Output the (x, y) coordinate of the center of the cell containing the given text.  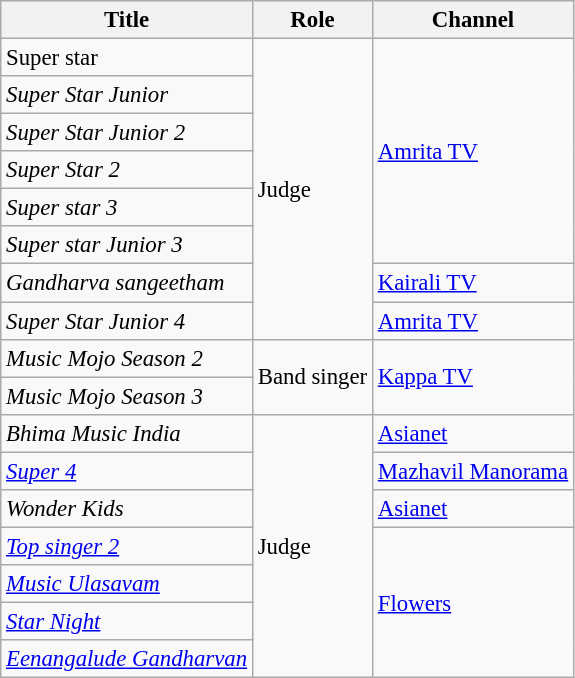
Wonder Kids (127, 509)
Kappa TV (472, 376)
Gandharva sangeetham (127, 283)
Super 4 (127, 471)
Bhima Music India (127, 433)
Super Star Junior 2 (127, 133)
Title (127, 20)
Role (312, 20)
Super star (127, 58)
Mazhavil Manorama (472, 471)
Music Ulasavam (127, 584)
Eenangalude Gandharvan (127, 659)
Super star 3 (127, 208)
Music Mojo Season 2 (127, 358)
Channel (472, 20)
Flowers (472, 602)
Band singer (312, 376)
Super Star Junior (127, 95)
Music Mojo Season 3 (127, 396)
Super star Junior 3 (127, 245)
Kairali TV (472, 283)
Super Star 2 (127, 170)
Top singer 2 (127, 546)
Star Night (127, 621)
Super Star Junior 4 (127, 321)
